Locate the cell with the specified text and output its (X, Y) center coordinate. 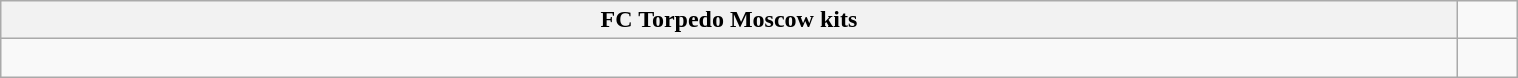
FC Torpedo Moscow kits (728, 20)
